Locate the cell with the specified text and output its [X, Y] center coordinate. 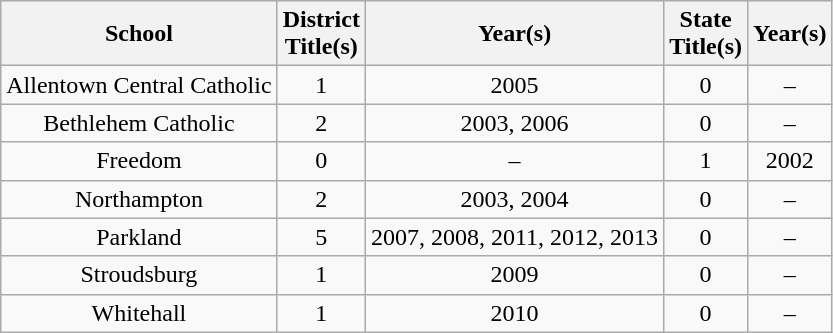
2009 [514, 275]
Allentown Central Catholic [139, 85]
Northampton [139, 199]
2003, 2006 [514, 123]
2003, 2004 [514, 199]
StateTitle(s) [706, 34]
2010 [514, 313]
2007, 2008, 2011, 2012, 2013 [514, 237]
2005 [514, 85]
School [139, 34]
Whitehall [139, 313]
Freedom [139, 161]
5 [321, 237]
2002 [790, 161]
Stroudsburg [139, 275]
DistrictTitle(s) [321, 34]
Bethlehem Catholic [139, 123]
Parkland [139, 237]
